Search for the cell housing the specified text and yield its (x, y) center coordinate. 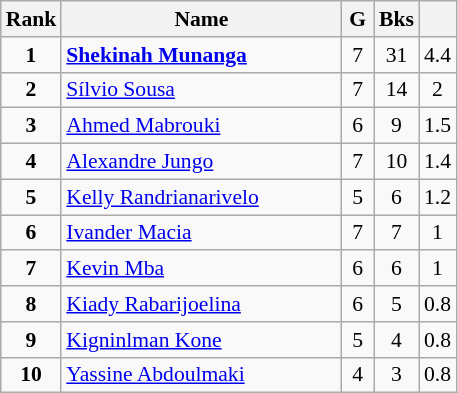
1.4 (438, 162)
31 (396, 55)
Bks (396, 19)
Sílvio Sousa (201, 90)
4.4 (438, 55)
14 (396, 90)
Shekinah Munanga (201, 55)
8 (32, 304)
Kigninlman Kone (201, 340)
Ivander Macia (201, 233)
1.2 (438, 197)
Name (201, 19)
G (358, 19)
1.5 (438, 126)
Ahmed Mabrouki (201, 126)
Kelly Randrianarivelo (201, 197)
Kevin Mba (201, 269)
Kiady Rabarijoelina (201, 304)
Yassine Abdoulmaki (201, 375)
Rank (32, 19)
Alexandre Jungo (201, 162)
